Return the [X, Y] coordinate for the center point of the cell that contains the specified text.  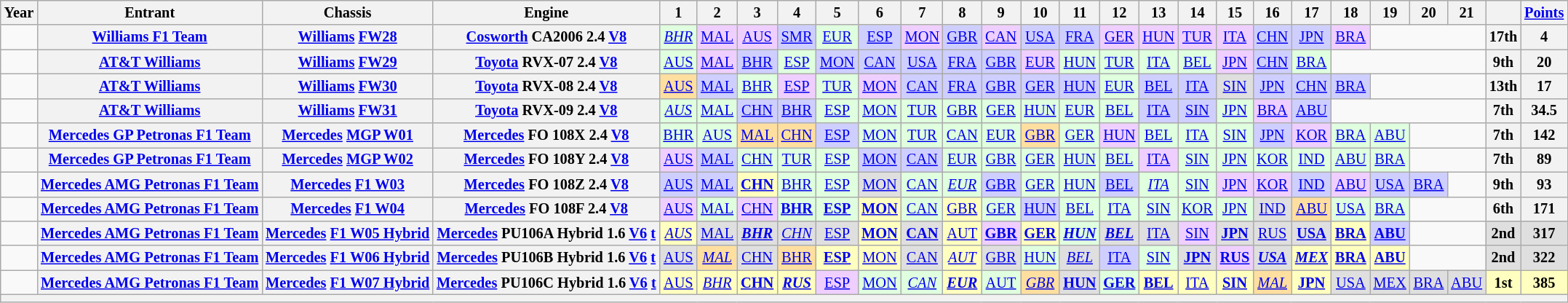
9 [1001, 12]
15 [1235, 12]
142 [1544, 135]
14 [1198, 12]
Mercedes MGP W01 [348, 135]
Williams FW28 [348, 37]
Engine [546, 12]
Chassis [348, 12]
Mercedes FO 108Z 2.4 V8 [546, 184]
Toyota RVX-07 2.4 V8 [546, 62]
10 [1040, 12]
322 [1544, 258]
18 [1350, 12]
Mercedes F1 W07 Hybrid [348, 283]
Entrant [150, 12]
Mercedes F1 W06 Hybrid [348, 258]
SMR [797, 37]
17th [1503, 37]
12 [1119, 12]
Year [19, 12]
7 [923, 12]
317 [1544, 233]
Mercedes PU106A Hybrid 1.6 V6 t [546, 233]
8 [962, 12]
13th [1503, 86]
Mercedes FO 108F 2.4 V8 [546, 209]
Williams F1 Team [150, 37]
11 [1080, 12]
5 [837, 12]
Mercedes FO 108X 2.4 V8 [546, 135]
Toyota RVX-08 2.4 V8 [546, 86]
Mercedes F1 W05 Hybrid [348, 233]
Williams FW30 [348, 86]
89 [1544, 160]
19 [1390, 12]
13 [1158, 12]
171 [1544, 209]
Points [1544, 12]
34.5 [1544, 111]
Mercedes F1 W03 [348, 184]
Mercedes PU106B Hybrid 1.6 V6 t [546, 258]
Cosworth CA2006 2.4 V8 [546, 37]
Williams FW31 [348, 111]
6th [1503, 209]
Williams FW29 [348, 62]
1st [1503, 283]
3 [757, 12]
Mercedes MGP W02 [348, 160]
93 [1544, 184]
Mercedes PU106C Hybrid 1.6 V6 t [546, 283]
Mercedes F1 W04 [348, 209]
385 [1544, 283]
16 [1272, 12]
6 [880, 12]
1 [679, 12]
2 [717, 12]
21 [1467, 12]
Mercedes FO 108Y 2.4 V8 [546, 160]
Toyota RVX-09 2.4 V8 [546, 111]
